Determine the (x, y) coordinate at the center of the cell enclosing the given text.  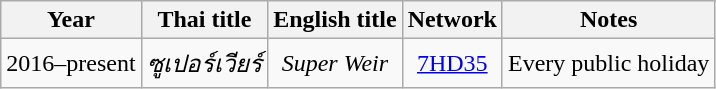
Every public holiday (608, 64)
Super Weir (335, 64)
English title (335, 20)
7HD35 (452, 64)
Notes (608, 20)
2016–present (71, 64)
Network (452, 20)
Year (71, 20)
ซูเปอร์เวียร์ (204, 64)
Thai title (204, 20)
